Find where the given text appears and provide that cell's center as (X, Y) coordinate. 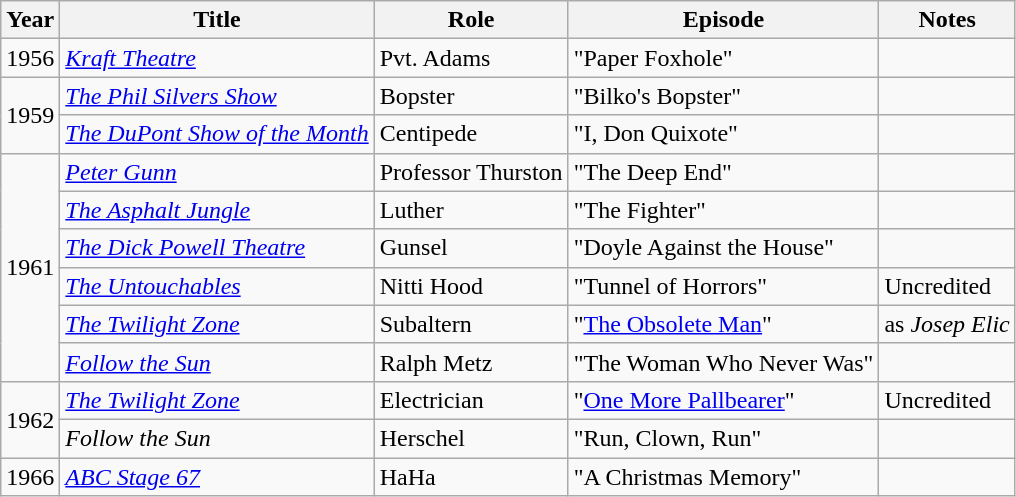
"The Deep End" (724, 172)
"One More Pallbearer" (724, 400)
1959 (30, 115)
"The Fighter" (724, 210)
"I, Don Quixote" (724, 134)
1956 (30, 58)
Professor Thurston (471, 172)
Luther (471, 210)
Bopster (471, 96)
"Paper Foxhole" (724, 58)
as Josep Elic (947, 324)
Ralph Metz (471, 362)
Herschel (471, 438)
Kraft Theatre (217, 58)
Peter Gunn (217, 172)
"The Woman Who Never Was" (724, 362)
The Untouchables (217, 286)
ABC Stage 67 (217, 477)
"Tunnel of Horrors" (724, 286)
"Run, Clown, Run" (724, 438)
Gunsel (471, 248)
Role (471, 20)
Centipede (471, 134)
The Asphalt Jungle (217, 210)
1961 (30, 267)
The Phil Silvers Show (217, 96)
The DuPont Show of the Month (217, 134)
Title (217, 20)
"The Obsolete Man" (724, 324)
Episode (724, 20)
1962 (30, 419)
"Bilko's Bopster" (724, 96)
Notes (947, 20)
Year (30, 20)
Pvt. Adams (471, 58)
1966 (30, 477)
"Doyle Against the House" (724, 248)
HaHa (471, 477)
"A Christmas Memory" (724, 477)
Subaltern (471, 324)
Electrician (471, 400)
Nitti Hood (471, 286)
The Dick Powell Theatre (217, 248)
